Identify which cell holds the provided text, then report its (X, Y) central coordinate. 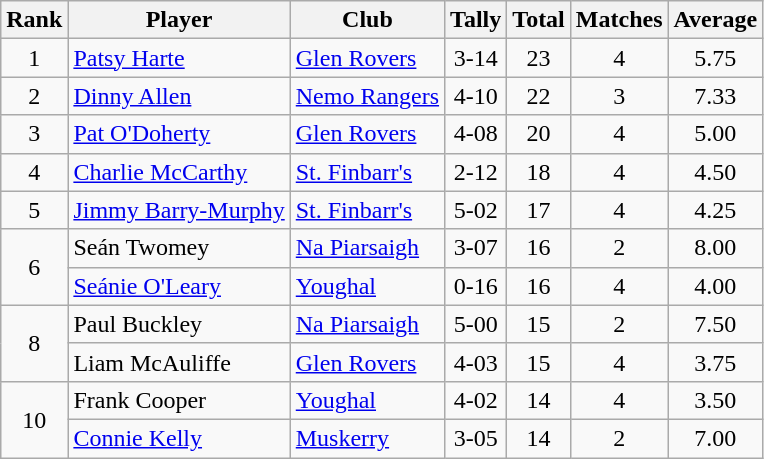
4-10 (476, 96)
4-03 (476, 362)
4-02 (476, 400)
6 (34, 267)
5-02 (476, 210)
17 (539, 210)
Charlie McCarthy (179, 172)
Liam McAuliffe (179, 362)
Jimmy Barry-Murphy (179, 210)
7.00 (716, 438)
Player (179, 20)
5 (34, 210)
10 (34, 419)
3.50 (716, 400)
4.25 (716, 210)
5.75 (716, 58)
20 (539, 134)
8.00 (716, 248)
Seánie O'Leary (179, 286)
22 (539, 96)
4-08 (476, 134)
3.75 (716, 362)
3-07 (476, 248)
Tally (476, 20)
4.00 (716, 286)
Rank (34, 20)
Club (367, 20)
1 (34, 58)
Frank Cooper (179, 400)
Patsy Harte (179, 58)
3-05 (476, 438)
7.50 (716, 324)
3-14 (476, 58)
5.00 (716, 134)
Dinny Allen (179, 96)
2-12 (476, 172)
7.33 (716, 96)
Seán Twomey (179, 248)
18 (539, 172)
Total (539, 20)
4.50 (716, 172)
Matches (619, 20)
Muskerry (367, 438)
Pat O'Doherty (179, 134)
5-00 (476, 324)
Average (716, 20)
0-16 (476, 286)
Connie Kelly (179, 438)
Nemo Rangers (367, 96)
Paul Buckley (179, 324)
8 (34, 343)
23 (539, 58)
